Determine the (X, Y) coordinate at the center of the cell enclosing the given text.  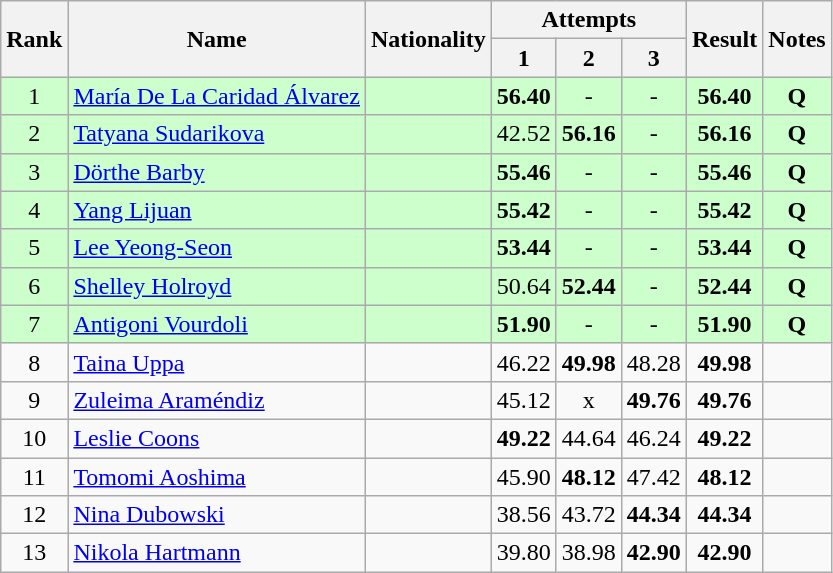
Antigoni Vourdoli (217, 324)
Rank (34, 39)
9 (34, 400)
Result (724, 39)
39.80 (524, 553)
45.90 (524, 477)
Zuleima Araméndiz (217, 400)
Dörthe Barby (217, 172)
13 (34, 553)
50.64 (524, 286)
46.24 (654, 438)
Nationality (428, 39)
6 (34, 286)
Attempts (588, 20)
12 (34, 515)
7 (34, 324)
8 (34, 362)
Name (217, 39)
Nina Dubowski (217, 515)
47.42 (654, 477)
María De La Caridad Álvarez (217, 96)
46.22 (524, 362)
Notes (797, 39)
11 (34, 477)
10 (34, 438)
Nikola Hartmann (217, 553)
x (588, 400)
Shelley Holroyd (217, 286)
48.28 (654, 362)
44.64 (588, 438)
Yang Lijuan (217, 210)
Lee Yeong-Seon (217, 248)
38.98 (588, 553)
4 (34, 210)
Tatyana Sudarikova (217, 134)
Leslie Coons (217, 438)
Tomomi Aoshima (217, 477)
5 (34, 248)
43.72 (588, 515)
38.56 (524, 515)
Taina Uppa (217, 362)
45.12 (524, 400)
42.52 (524, 134)
